Find where the given text appears and provide that cell's center as [x, y] coordinate. 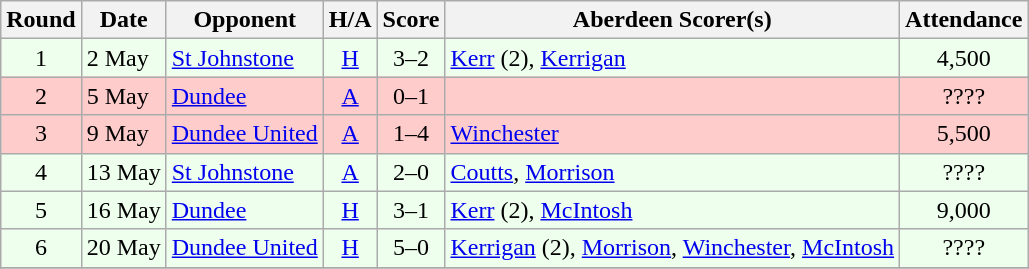
Date [124, 20]
20 May [124, 248]
H/A [350, 20]
9 May [124, 134]
4 [41, 172]
1–4 [411, 134]
5,500 [964, 134]
Winchester [672, 134]
Score [411, 20]
Aberdeen Scorer(s) [672, 20]
Kerr (2), Kerrigan [672, 58]
Coutts, Morrison [672, 172]
9,000 [964, 210]
Kerr (2), McIntosh [672, 210]
4,500 [964, 58]
5 May [124, 96]
Opponent [244, 20]
6 [41, 248]
0–1 [411, 96]
3–2 [411, 58]
5 [41, 210]
16 May [124, 210]
13 May [124, 172]
Attendance [964, 20]
Round [41, 20]
3 [41, 134]
2–0 [411, 172]
Kerrigan (2), Morrison, Winchester, McIntosh [672, 248]
2 May [124, 58]
2 [41, 96]
3–1 [411, 210]
1 [41, 58]
5–0 [411, 248]
